Return the (x, y) coordinate for the center point of the cell that contains the specified text.  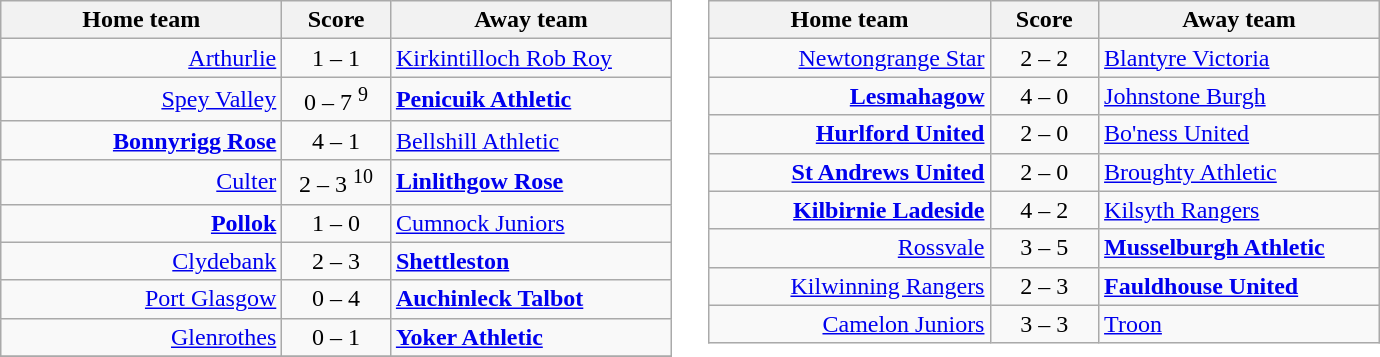
Broughty Athletic (1240, 172)
Spey Valley (142, 100)
Penicuik Athletic (530, 100)
Glenrothes (142, 337)
Cumnock Juniors (530, 223)
Rossvale (850, 248)
Pollok (142, 223)
Shettleston (530, 261)
1 – 0 (336, 223)
4 – 1 (336, 140)
4 – 0 (1044, 96)
Bo'ness United (1240, 134)
St Andrews United (850, 172)
Bellshill Athletic (530, 140)
Bonnyrigg Rose (142, 140)
Auchinleck Talbot (530, 299)
1 – 1 (336, 58)
Kilbirnie Ladeside (850, 210)
Linlithgow Rose (530, 182)
Culter (142, 182)
Blantyre Victoria (1240, 58)
0 – 7 9 (336, 100)
Hurlford United (850, 134)
3 – 3 (1044, 324)
3 – 5 (1044, 248)
Johnstone Burgh (1240, 96)
Musselburgh Athletic (1240, 248)
Port Glasgow (142, 299)
Arthurlie (142, 58)
Fauldhouse United (1240, 286)
Lesmahagow (850, 96)
2 – 2 (1044, 58)
2 – 3 10 (336, 182)
Troon (1240, 324)
4 – 2 (1044, 210)
Kirkintilloch Rob Roy (530, 58)
0 – 1 (336, 337)
0 – 4 (336, 299)
Clydebank (142, 261)
Newtongrange Star (850, 58)
Kilsyth Rangers (1240, 210)
Camelon Juniors (850, 324)
Kilwinning Rangers (850, 286)
Yoker Athletic (530, 337)
